Scan for the cell matching the given text and deliver its [x, y] coordinate at center. 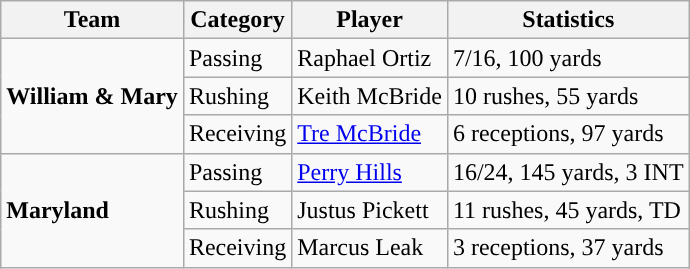
Player [370, 20]
Maryland [92, 210]
Statistics [568, 20]
Raphael Ortiz [370, 58]
16/24, 145 yards, 3 INT [568, 172]
11 rushes, 45 yards, TD [568, 210]
10 rushes, 55 yards [568, 96]
Perry Hills [370, 172]
6 receptions, 97 yards [568, 134]
Marcus Leak [370, 248]
Keith McBride [370, 96]
7/16, 100 yards [568, 58]
Team [92, 20]
William & Mary [92, 96]
3 receptions, 37 yards [568, 248]
Category [237, 20]
Tre McBride [370, 134]
Justus Pickett [370, 210]
